Return the [X, Y] coordinate for the center point of the cell that contains the specified text.  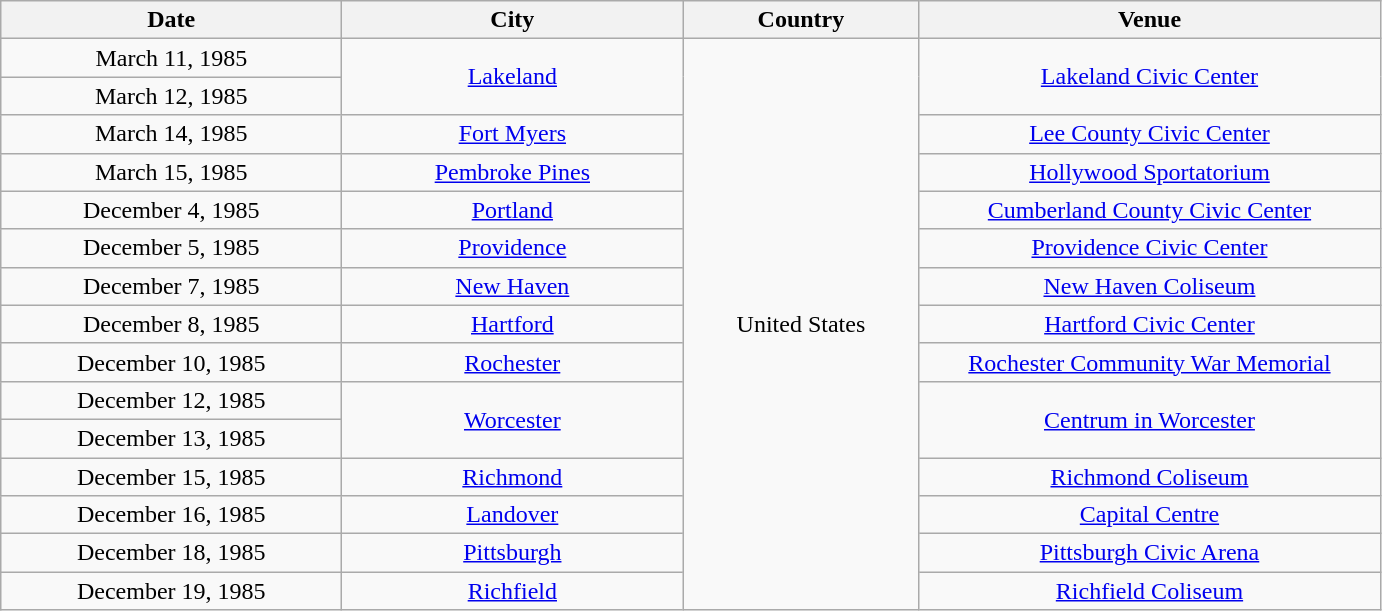
Richmond [512, 477]
Date [172, 20]
Pembroke Pines [512, 172]
Richmond Coliseum [1150, 477]
Lakeland [512, 77]
Pittsburgh Civic Arena [1150, 553]
Pittsburgh [512, 553]
Rochester Community War Memorial [1150, 362]
December 7, 1985 [172, 286]
Rochester [512, 362]
Country [801, 20]
Lakeland Civic Center [1150, 77]
Hartford Civic Center [1150, 324]
Providence [512, 248]
December 4, 1985 [172, 210]
Capital Centre [1150, 515]
March 15, 1985 [172, 172]
December 12, 1985 [172, 400]
Fort Myers [512, 134]
City [512, 20]
December 16, 1985 [172, 515]
New Haven [512, 286]
Landover [512, 515]
United States [801, 324]
December 10, 1985 [172, 362]
Centrum in Worcester [1150, 419]
Worcester [512, 419]
December 13, 1985 [172, 438]
New Haven Coliseum [1150, 286]
December 19, 1985 [172, 591]
Hartford [512, 324]
Providence Civic Center [1150, 248]
December 15, 1985 [172, 477]
December 5, 1985 [172, 248]
Richfield [512, 591]
December 18, 1985 [172, 553]
Hollywood Sportatorium [1150, 172]
Venue [1150, 20]
December 8, 1985 [172, 324]
March 12, 1985 [172, 96]
Portland [512, 210]
Cumberland County Civic Center [1150, 210]
March 14, 1985 [172, 134]
Lee County Civic Center [1150, 134]
Richfield Coliseum [1150, 591]
March 11, 1985 [172, 58]
